Detect which cell encompasses the target text, then output its [X, Y] center coordinate. 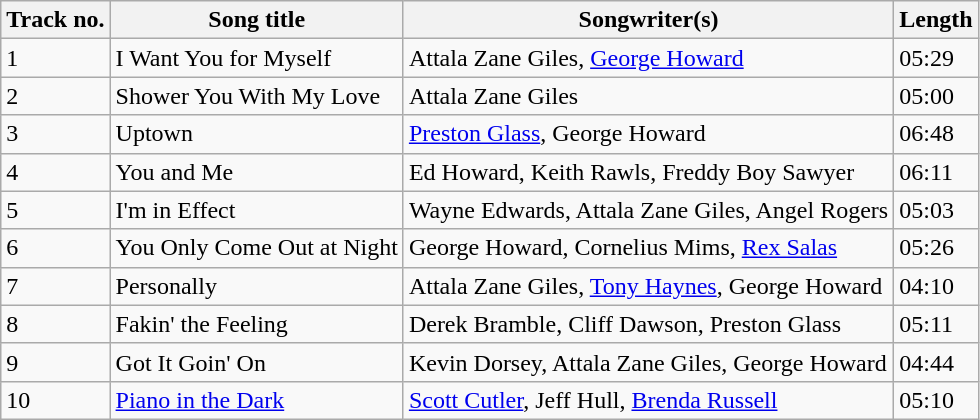
06:48 [936, 134]
Preston Glass, George Howard [648, 134]
Length [936, 20]
1 [56, 58]
Derek Bramble, Cliff Dawson, Preston Glass [648, 324]
05:29 [936, 58]
Kevin Dorsey, Attala Zane Giles, George Howard [648, 362]
Ed Howard, Keith Rawls, Freddy Boy Sawyer [648, 172]
3 [56, 134]
Scott Cutler, Jeff Hull, Brenda Russell [648, 400]
Wayne Edwards, Attala Zane Giles, Angel Rogers [648, 210]
Attala Zane Giles, Tony Haynes, George Howard [648, 286]
05:03 [936, 210]
George Howard, Cornelius Mims, Rex Salas [648, 248]
9 [56, 362]
I'm in Effect [256, 210]
Attala Zane Giles, George Howard [648, 58]
2 [56, 96]
4 [56, 172]
Songwriter(s) [648, 20]
06:11 [936, 172]
Song title [256, 20]
05:11 [936, 324]
I Want You for Myself [256, 58]
5 [56, 210]
05:00 [936, 96]
6 [56, 248]
Attala Zane Giles [648, 96]
05:26 [936, 248]
05:10 [936, 400]
Shower You With My Love [256, 96]
Track no. [56, 20]
10 [56, 400]
You and Me [256, 172]
Uptown [256, 134]
Personally [256, 286]
04:10 [936, 286]
Piano in the Dark [256, 400]
You Only Come Out at Night [256, 248]
Fakin' the Feeling [256, 324]
8 [56, 324]
Got It Goin' On [256, 362]
7 [56, 286]
04:44 [936, 362]
